Return the [X, Y] coordinate for the center point of the cell that contains the specified text.  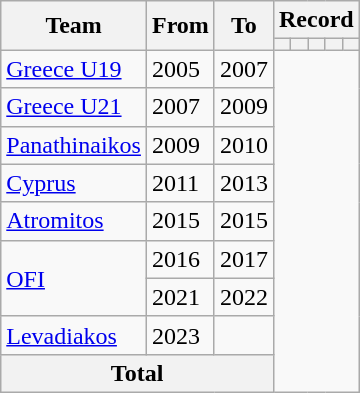
OFI [74, 278]
2016 [180, 259]
2021 [180, 297]
From [180, 26]
2023 [180, 335]
To [244, 26]
Atromitos [74, 221]
Levadiakos [74, 335]
2005 [180, 69]
2017 [244, 259]
Record [316, 20]
2010 [244, 145]
Total [138, 373]
Team [74, 26]
Greece U21 [74, 107]
2022 [244, 297]
2011 [180, 183]
Panathinaikos [74, 145]
Cyprus [74, 183]
2013 [244, 183]
Greece U19 [74, 69]
